From the cell containing the given text, extract its center point as (X, Y) coordinate. 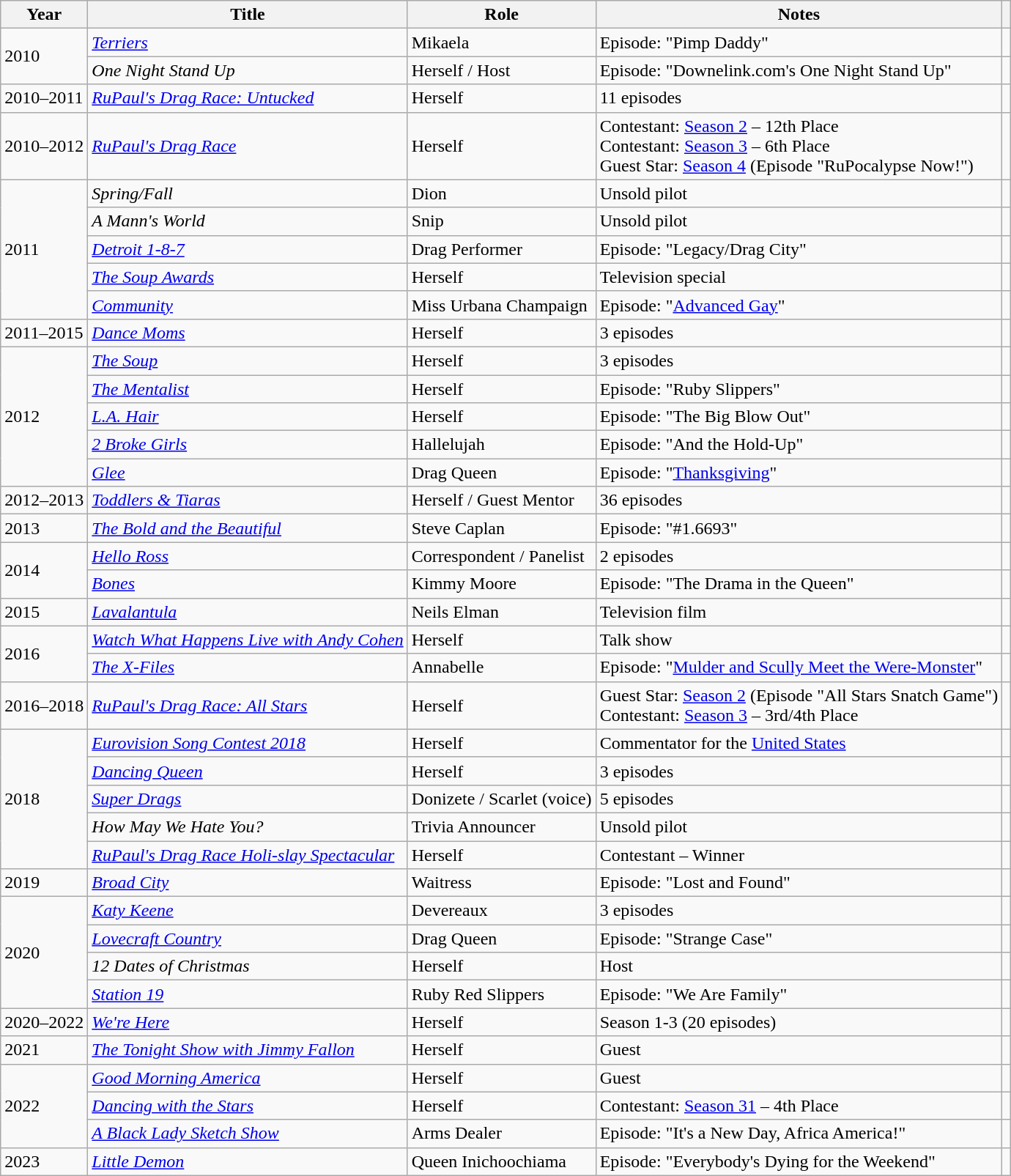
2014 (44, 570)
The Soup Awards (248, 277)
We're Here (248, 1022)
Miss Urbana Champaign (501, 305)
Arms Dealer (501, 1134)
Dion (501, 193)
5 episodes (799, 799)
Episode: "Ruby Slippers" (799, 389)
Community (248, 305)
Episode: "Legacy/Drag City" (799, 249)
2013 (44, 528)
Kimmy Moore (501, 584)
Episode: "Downelink.com's One Night Stand Up" (799, 70)
Dancing with the Stars (248, 1106)
Trivia Announcer (501, 826)
Broad City (248, 883)
Host (799, 966)
Guest Star: Season 2 (Episode "All Stars Snatch Game")Contestant: Season 3 – 3rd/4th Place (799, 705)
Waitress (501, 883)
Lavalantula (248, 612)
2020–2022 (44, 1022)
Correspondent / Panelist (501, 556)
Television film (799, 612)
The Mentalist (248, 389)
Ruby Red Slippers (501, 994)
12 Dates of Christmas (248, 966)
Episode: "And the Hold-Up" (799, 445)
Episode: "Strange Case" (799, 939)
Little Demon (248, 1161)
Neils Elman (501, 612)
Notes (799, 15)
Steve Caplan (501, 528)
RuPaul's Drag Race (248, 146)
One Night Stand Up (248, 70)
Katy Keene (248, 911)
2018 (44, 799)
Eurovision Song Contest 2018 (248, 743)
L.A. Hair (248, 417)
2010 (44, 56)
Episode: "#1.6693" (799, 528)
2020 (44, 953)
Contestant: Season 2 – 12th PlaceContestant: Season 3 – 6th PlaceGuest Star: Season 4 (Episode "RuPocalypse Now!") (799, 146)
Season 1-3 (20 episodes) (799, 1022)
Commentator for the United States (799, 743)
RuPaul's Drag Race: Untucked (248, 98)
Detroit 1-8-7 (248, 249)
Episode: "It's a New Day, Africa America!" (799, 1134)
Queen Inichoochiama (501, 1161)
Lovecraft Country (248, 939)
2 episodes (799, 556)
How May We Hate You? (248, 826)
A Black Lady Sketch Show (248, 1134)
Terriers (248, 42)
36 episodes (799, 500)
The Tonight Show with Jimmy Fallon (248, 1050)
Title (248, 15)
2015 (44, 612)
Dance Moms (248, 333)
Dancing Queen (248, 771)
Mikaela (501, 42)
Toddlers & Tiaras (248, 500)
2012–2013 (44, 500)
2011–2015 (44, 333)
Super Drags (248, 799)
Devereaux (501, 911)
Talk show (799, 640)
Episode: "The Drama in the Queen" (799, 584)
Hello Ross (248, 556)
RuPaul's Drag Race Holi-slay Spectacular (248, 855)
Episode: "Thanksgiving" (799, 473)
Snip (501, 221)
2021 (44, 1050)
Episode: "The Big Blow Out" (799, 417)
Donizete / Scarlet (voice) (501, 799)
Good Morning America (248, 1078)
Episode: "We Are Family" (799, 994)
Episode: "Mulder and Scully Meet the Were-Monster" (799, 667)
Episode: "Everybody's Dying for the Weekend" (799, 1161)
2 Broke Girls (248, 445)
Contestant: Season 31 – 4th Place (799, 1106)
Episode: "Advanced Gay" (799, 305)
Glee (248, 473)
2022 (44, 1106)
The Soup (248, 360)
Watch What Happens Live with Andy Cohen (248, 640)
Herself / Host (501, 70)
Station 19 (248, 994)
Bones (248, 584)
2011 (44, 249)
Year (44, 15)
2016 (44, 654)
A Mann's World (248, 221)
Television special (799, 277)
Hallelujah (501, 445)
Annabelle (501, 667)
Role (501, 15)
2010–2011 (44, 98)
2019 (44, 883)
Contestant – Winner (799, 855)
2010–2012 (44, 146)
The X-Files (248, 667)
11 episodes (799, 98)
RuPaul's Drag Race: All Stars (248, 705)
Episode: "Lost and Found" (799, 883)
Drag Performer (501, 249)
Herself / Guest Mentor (501, 500)
Spring/Fall (248, 193)
2023 (44, 1161)
The Bold and the Beautiful (248, 528)
Episode: "Pimp Daddy" (799, 42)
2016–2018 (44, 705)
2012 (44, 416)
